Return the (X, Y) coordinate for the center point of the cell that contains the specified text.  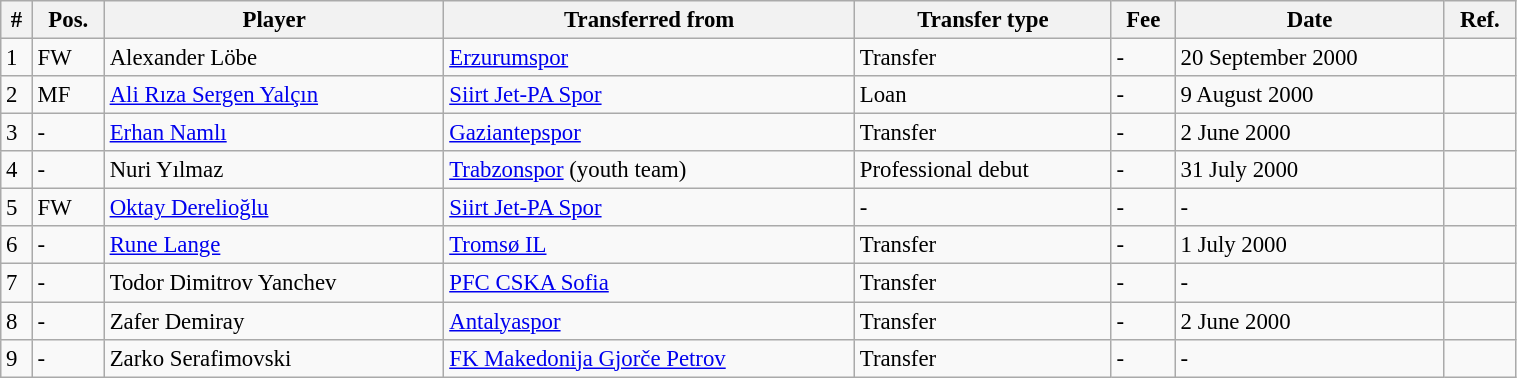
Erhan Namlı (274, 133)
Trabzonspor (youth team) (650, 170)
6 (16, 245)
20 September 2000 (1310, 58)
# (16, 20)
1 (16, 58)
Loan (984, 95)
Todor Dimitrov Yanchev (274, 283)
Gaziantepspor (650, 133)
9 August 2000 (1310, 95)
Nuri Yılmaz (274, 170)
3 (16, 133)
PFC CSKA Sofia (650, 283)
1 July 2000 (1310, 245)
Ref. (1480, 20)
Player (274, 20)
Ali Rıza Sergen Yalçın (274, 95)
Zarko Serafimovski (274, 358)
Rune Lange (274, 245)
Erzurumspor (650, 58)
Zafer Demiray (274, 321)
Fee (1143, 20)
Transferred from (650, 20)
FK Makedonija Gjorče Petrov (650, 358)
4 (16, 170)
Transfer type (984, 20)
8 (16, 321)
MF (68, 95)
9 (16, 358)
Professional debut (984, 170)
Antalyaspor (650, 321)
7 (16, 283)
5 (16, 208)
Oktay Derelioğlu (274, 208)
Pos. (68, 20)
Tromsø IL (650, 245)
31 July 2000 (1310, 170)
Alexander Löbe (274, 58)
2 (16, 95)
Date (1310, 20)
